Scan for the cell matching the given text and deliver its [X, Y] coordinate at center. 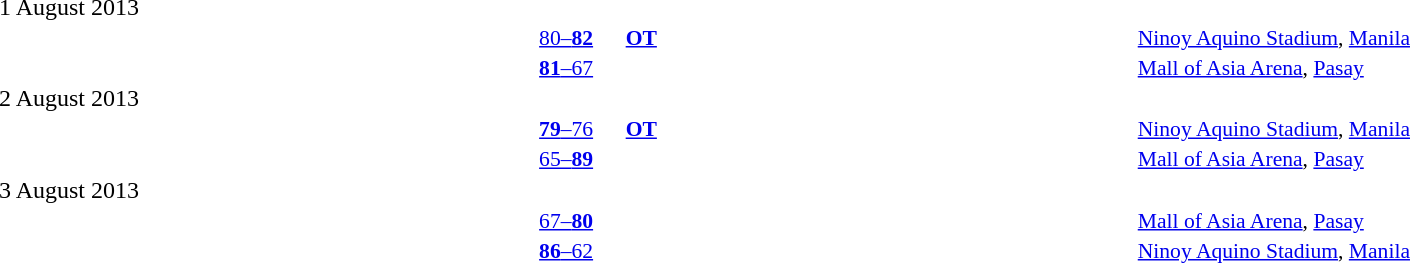
80–82 [566, 38]
81–67 [566, 68]
67–80 [566, 220]
65–89 [566, 159]
79–76 [566, 129]
